Return [X, Y] of the center of cell containing provided text 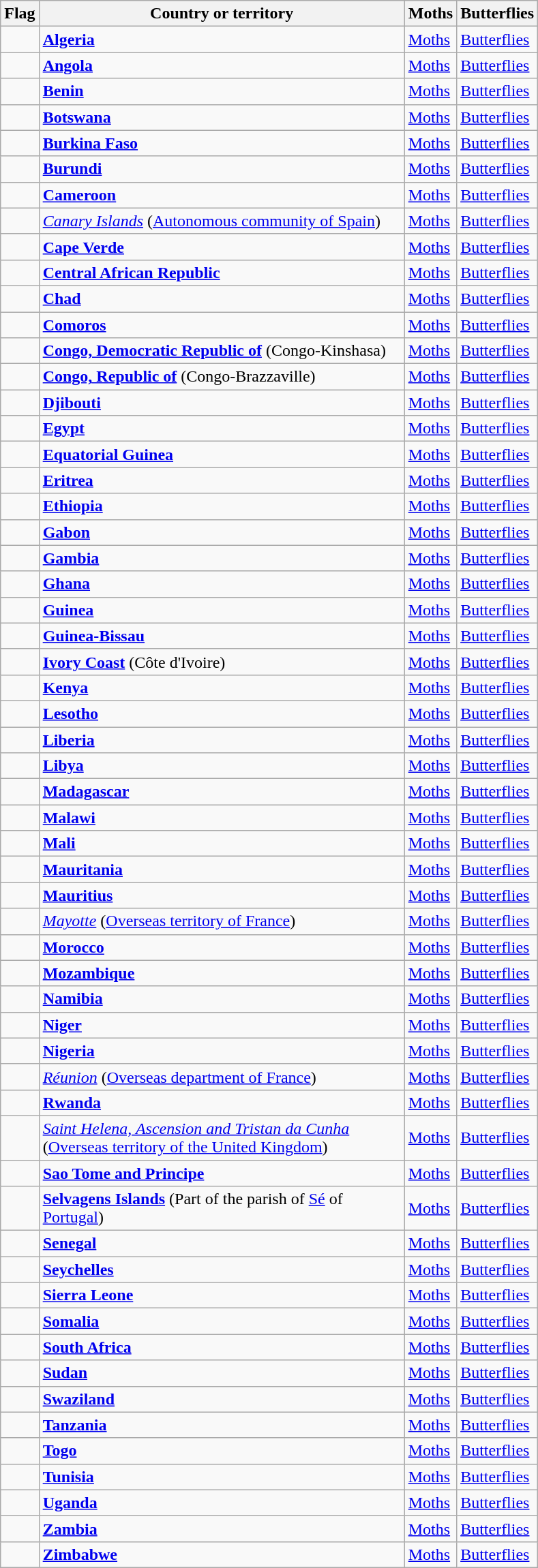
Tunisia [222, 1477]
Burkina Faso [222, 143]
Mayotte (Overseas territory of France) [222, 921]
Eritrea [222, 480]
Swaziland [222, 1399]
Angola [222, 65]
Mauritius [222, 895]
Gambia [222, 558]
Tanzania [222, 1425]
Sao Tome and Principe [222, 1173]
Uganda [222, 1503]
Chad [222, 298]
South Africa [222, 1347]
Djibouti [222, 403]
Réunion (Overseas department of France) [222, 1077]
Morocco [222, 947]
Kenya [222, 688]
Sierra Leone [222, 1295]
Liberia [222, 739]
Seychelles [222, 1270]
Flag [20, 14]
Senegal [222, 1244]
Algeria [222, 40]
Ivory Coast (Côte d'Ivoire) [222, 662]
Country or territory [222, 14]
Burundi [222, 169]
Guinea [222, 610]
Benin [222, 91]
Equatorial Guinea [222, 455]
Madagascar [222, 792]
Rwanda [222, 1103]
Saint Helena, Ascension and Tristan da Cunha (Overseas territory of the United Kingdom) [222, 1138]
Gabon [222, 532]
Mauritania [222, 870]
Congo, Republic of (Congo-Brazzaville) [222, 377]
Zambia [222, 1528]
Central African Republic [222, 273]
Sudan [222, 1373]
Ethiopia [222, 506]
Mali [222, 844]
Zimbabwe [222, 1554]
Comoros [222, 325]
Cape Verde [222, 247]
Selvagens Islands (Part of the parish of Sé of Portugal) [222, 1209]
Congo, Democratic Republic of (Congo-Kinshasa) [222, 351]
Guinea-Bissau [222, 636]
Togo [222, 1451]
Namibia [222, 999]
Botswana [222, 117]
Canary Islands (Autonomous community of Spain) [222, 221]
Nigeria [222, 1051]
Niger [222, 1025]
Libya [222, 766]
Malawi [222, 818]
Ghana [222, 584]
Somalia [222, 1321]
Lesotho [222, 713]
Egypt [222, 429]
Cameroon [222, 195]
Mozambique [222, 973]
